Locate the cell with the specified text and output its [X, Y] center coordinate. 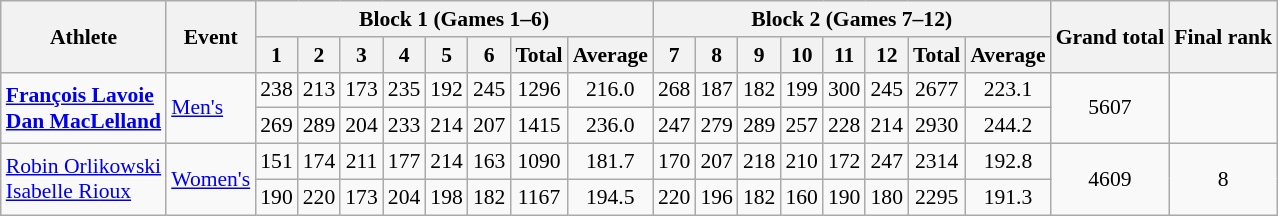
1296 [538, 90]
268 [674, 90]
Block 2 (Games 7–12) [852, 19]
244.2 [1008, 126]
5 [446, 55]
187 [716, 90]
174 [320, 162]
1 [276, 55]
269 [276, 126]
Women's [210, 180]
213 [320, 90]
2677 [936, 90]
160 [802, 197]
6 [490, 55]
238 [276, 90]
151 [276, 162]
Event [210, 36]
177 [404, 162]
Robin OrlikowskiIsabelle Rioux [84, 180]
11 [844, 55]
2314 [936, 162]
12 [886, 55]
211 [362, 162]
163 [490, 162]
194.5 [610, 197]
181.7 [610, 162]
7 [674, 55]
Athlete [84, 36]
4 [404, 55]
170 [674, 162]
Men's [210, 108]
228 [844, 126]
2930 [936, 126]
192.8 [1008, 162]
172 [844, 162]
198 [446, 197]
5607 [1110, 108]
192 [446, 90]
235 [404, 90]
Block 1 (Games 1–6) [454, 19]
223.1 [1008, 90]
300 [844, 90]
2295 [936, 197]
Grand total [1110, 36]
1090 [538, 162]
180 [886, 197]
1415 [538, 126]
236.0 [610, 126]
196 [716, 197]
218 [760, 162]
191.3 [1008, 197]
210 [802, 162]
10 [802, 55]
François LavoieDan MacLelland [84, 108]
4609 [1110, 180]
199 [802, 90]
1167 [538, 197]
216.0 [610, 90]
9 [760, 55]
Final rank [1223, 36]
3 [362, 55]
233 [404, 126]
279 [716, 126]
257 [802, 126]
2 [320, 55]
